Identify which cell holds the provided text, then report its (X, Y) central coordinate. 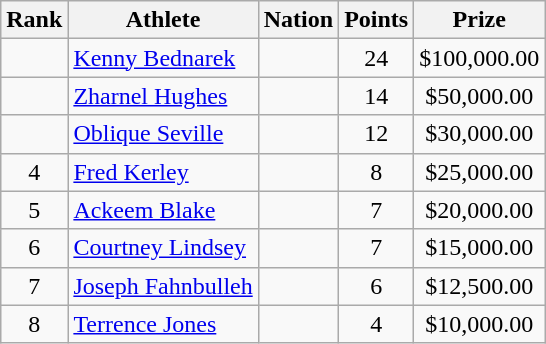
14 (376, 96)
Ackeem Blake (163, 210)
$25,000.00 (480, 172)
Athlete (163, 20)
$50,000.00 (480, 96)
5 (34, 210)
Terrence Jones (163, 324)
$10,000.00 (480, 324)
24 (376, 58)
$15,000.00 (480, 248)
Rank (34, 20)
Zharnel Hughes (163, 96)
$20,000.00 (480, 210)
Joseph Fahnbulleh (163, 286)
12 (376, 134)
Oblique Seville (163, 134)
Nation (298, 20)
$30,000.00 (480, 134)
Fred Kerley (163, 172)
$100,000.00 (480, 58)
Courtney Lindsey (163, 248)
Kenny Bednarek (163, 58)
$12,500.00 (480, 286)
Prize (480, 20)
Points (376, 20)
